Output the (X, Y) coordinate of the center of the cell containing the given text.  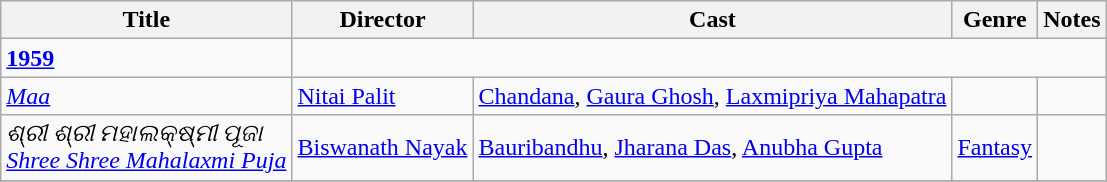
Notes (1072, 20)
Fantasy (995, 148)
Bauribandhu, Jharana Das, Anubha Gupta (712, 148)
Cast (712, 20)
Genre (995, 20)
Director (382, 20)
Chandana, Gaura Ghosh, Laxmipriya Mahapatra (712, 96)
Title (146, 20)
1959 (146, 58)
Nitai Palit (382, 96)
ଶ୍ରୀ ଶ୍ରୀ ମହାଲକ୍ଷ୍ମୀ ପୂଜାShree Shree Mahalaxmi Puja (146, 148)
Biswanath Nayak (382, 148)
Maa (146, 96)
